Extract the (X, Y) coordinate from the center of the cell holding the provided text.  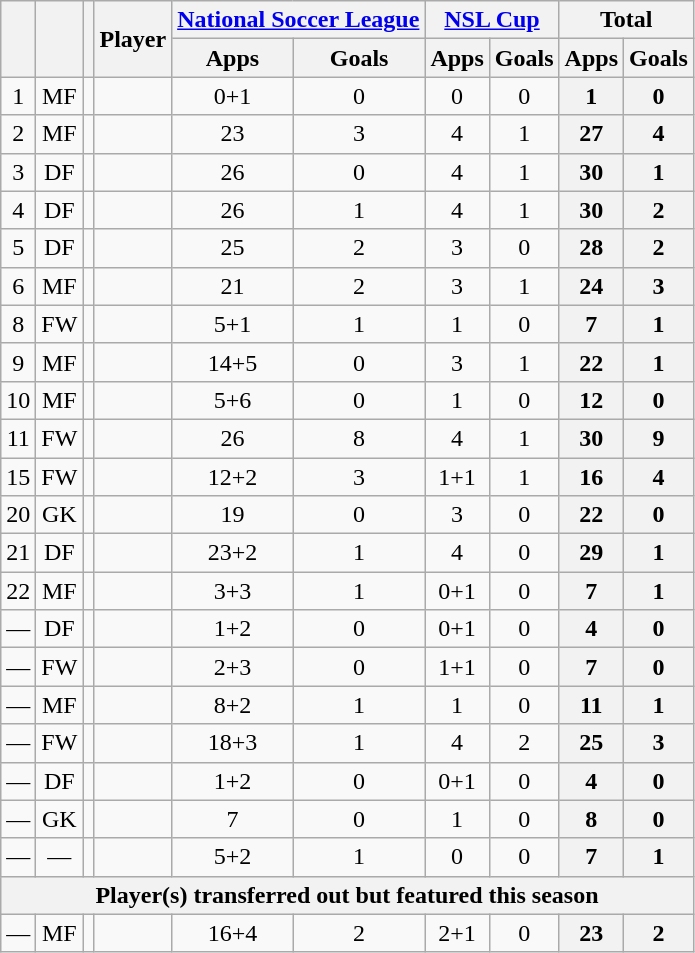
10 (18, 400)
20 (18, 515)
Total (626, 20)
Player (133, 39)
National Soccer League (298, 20)
8+2 (233, 705)
16 (591, 477)
2+3 (233, 667)
5+1 (233, 324)
27 (591, 134)
29 (591, 553)
28 (591, 248)
5 (18, 248)
24 (591, 286)
14+5 (233, 362)
3+3 (233, 591)
12+2 (233, 477)
18+3 (233, 743)
5+6 (233, 400)
6 (18, 286)
2+1 (457, 933)
19 (233, 515)
5+2 (233, 857)
23+2 (233, 553)
12 (591, 400)
NSL Cup (492, 20)
16+4 (233, 933)
15 (18, 477)
Player(s) transferred out but featured this season (348, 895)
